Extract the (X, Y) coordinate from the center of the cell holding the provided text.  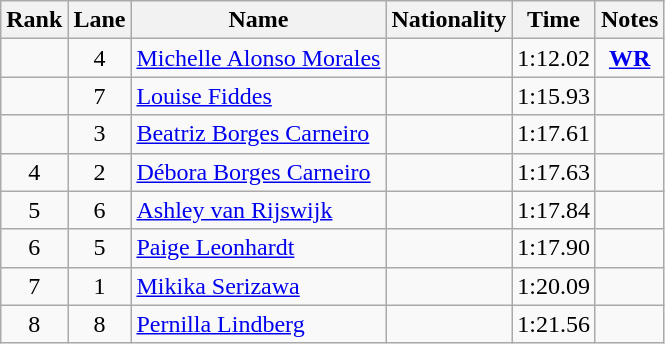
Notes (629, 20)
Pernilla Lindberg (258, 324)
1:20.09 (554, 286)
1:17.61 (554, 134)
WR (629, 58)
Beatriz Borges Carneiro (258, 134)
3 (100, 134)
Louise Fiddes (258, 96)
1:17.84 (554, 210)
Nationality (449, 20)
Michelle Alonso Morales (258, 58)
1:17.63 (554, 172)
1:15.93 (554, 96)
1:21.56 (554, 324)
2 (100, 172)
Time (554, 20)
Débora Borges Carneiro (258, 172)
Mikika Serizawa (258, 286)
Ashley van Rijswijk (258, 210)
Paige Leonhardt (258, 248)
Lane (100, 20)
Rank (34, 20)
1:17.90 (554, 248)
Name (258, 20)
1 (100, 286)
1:12.02 (554, 58)
